Detect which cell encompasses the target text, then output its [x, y] center coordinate. 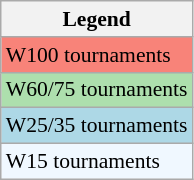
W25/35 tournaments [97, 126]
Legend [97, 19]
W60/75 tournaments [97, 90]
W100 tournaments [97, 55]
W15 tournaments [97, 162]
